Pinpoint the cell where the given text exists, returning its [X, Y] midpoint coordinate. 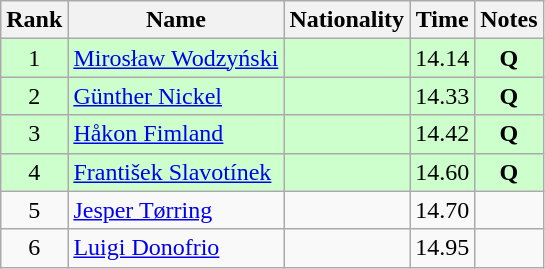
Rank [34, 20]
14.95 [442, 248]
Time [442, 20]
14.33 [442, 96]
Håkon Fimland [176, 134]
Günther Nickel [176, 96]
Notes [509, 20]
5 [34, 210]
Jesper Tørring [176, 210]
1 [34, 58]
Luigi Donofrio [176, 248]
14.42 [442, 134]
František Slavotínek [176, 172]
Mirosław Wodzyński [176, 58]
2 [34, 96]
4 [34, 172]
14.14 [442, 58]
3 [34, 134]
14.70 [442, 210]
Name [176, 20]
6 [34, 248]
14.60 [442, 172]
Nationality [347, 20]
